Determine the [x, y] coordinate at the center of the cell enclosing the given text.  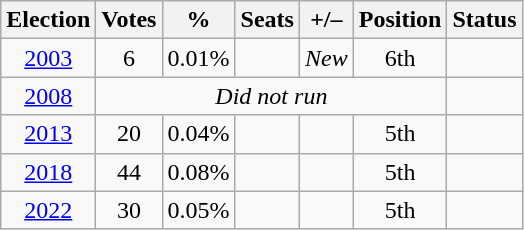
0.08% [198, 172]
Election [48, 20]
Did not run [272, 96]
2022 [48, 210]
44 [129, 172]
+/– [326, 20]
0.05% [198, 210]
2013 [48, 134]
2008 [48, 96]
20 [129, 134]
Votes [129, 20]
Seats [267, 20]
2018 [48, 172]
6 [129, 58]
% [198, 20]
6th [400, 58]
0.04% [198, 134]
2003 [48, 58]
Position [400, 20]
Status [484, 20]
New [326, 58]
0.01% [198, 58]
30 [129, 210]
